Detect which cell encompasses the target text, then output its [x, y] center coordinate. 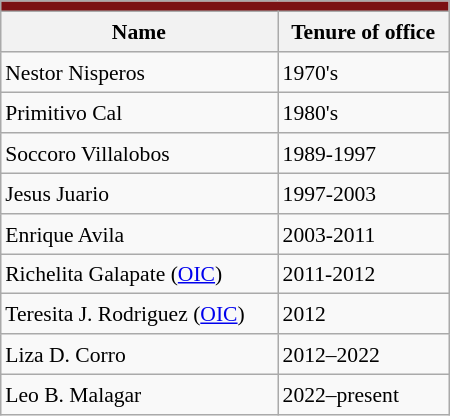
1980's [364, 112]
Primitivo Cal [138, 112]
Enrique Avila [138, 233]
Leo B. Malagar [138, 395]
2022–present [364, 395]
2003-2011 [364, 233]
Soccoro Villalobos [138, 153]
Name [138, 31]
2012–2022 [364, 354]
Tenure of office [364, 31]
Liza D. Corro [138, 354]
Nestor Nisperos [138, 72]
1970's [364, 72]
Teresita J. Rodriguez (OIC) [138, 314]
Jesus Juario [138, 193]
1997-2003 [364, 193]
2011-2012 [364, 274]
1989-1997 [364, 153]
2012 [364, 314]
Richelita Galapate (OIC) [138, 274]
